Output the (X, Y) coordinate of the center of the cell containing the given text.  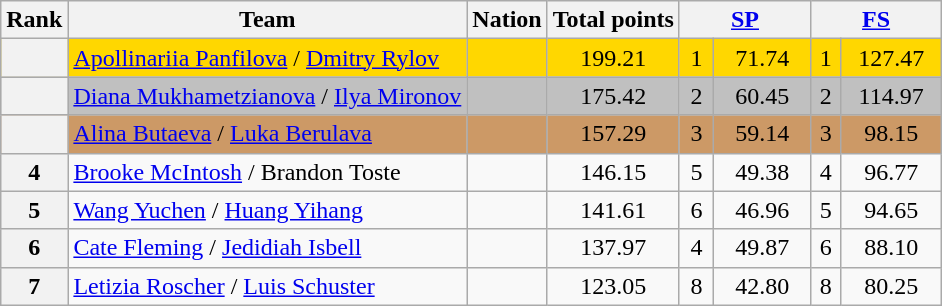
Alina Butaeva / Luka Berulava (268, 134)
127.47 (892, 58)
42.80 (762, 286)
Team (268, 20)
46.96 (762, 210)
175.42 (613, 96)
Nation (507, 20)
80.25 (892, 286)
Brooke McIntosh / Brandon Toste (268, 172)
Total points (613, 20)
59.14 (762, 134)
88.10 (892, 248)
7 (34, 286)
114.97 (892, 96)
49.38 (762, 172)
Diana Mukhametzianova / Ilya Mironov (268, 96)
94.65 (892, 210)
71.74 (762, 58)
Apollinariia Panfilova / Dmitry Rylov (268, 58)
157.29 (613, 134)
96.77 (892, 172)
199.21 (613, 58)
60.45 (762, 96)
Wang Yuchen / Huang Yihang (268, 210)
137.97 (613, 248)
141.61 (613, 210)
Rank (34, 20)
FS (876, 20)
Letizia Roscher / Luis Schuster (268, 286)
49.87 (762, 248)
98.15 (892, 134)
Cate Fleming / Jedidiah Isbell (268, 248)
123.05 (613, 286)
146.15 (613, 172)
SP (744, 20)
